Detect which cell encompasses the target text, then output its (x, y) center coordinate. 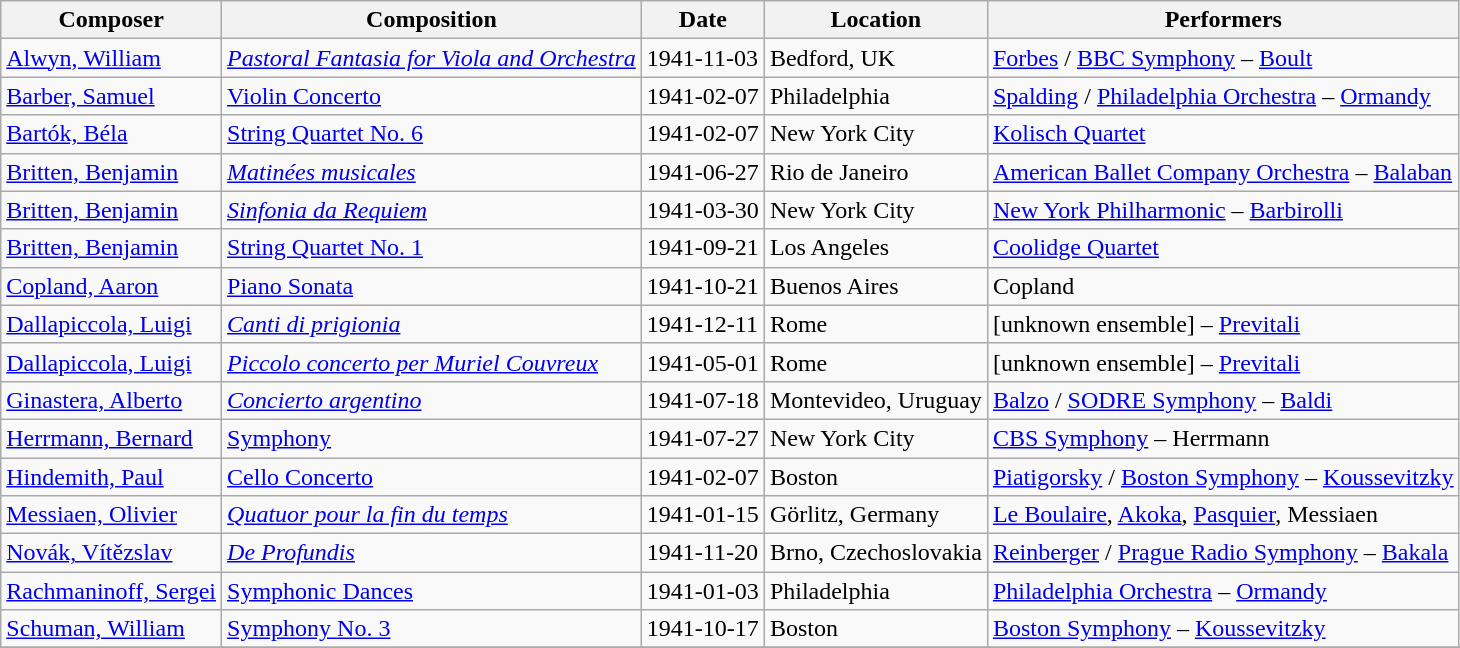
Barber, Samuel (112, 96)
1941-01-03 (702, 591)
1941-12-11 (702, 324)
Bartók, Béla (112, 134)
Bedford, UK (876, 58)
Messiaen, Olivier (112, 515)
1941-03-30 (702, 210)
String Quartet No. 6 (432, 134)
American Ballet Company Orchestra – Balaban (1223, 172)
Composer (112, 20)
Violin Concerto (432, 96)
1941-10-21 (702, 286)
Herrmann, Bernard (112, 438)
Buenos Aires (876, 286)
Copland, Aaron (112, 286)
Coolidge Quartet (1223, 248)
1941-05-01 (702, 362)
Symphony No. 3 (432, 629)
1941-11-20 (702, 553)
Forbes / BBC Symphony – Boult (1223, 58)
Spalding / Philadelphia Orchestra – Ormandy (1223, 96)
Canti di prigionia (432, 324)
CBS Symphony – Herrmann (1223, 438)
Copland (1223, 286)
Pastoral Fantasia for Viola and Orchestra (432, 58)
Symphonic Dances (432, 591)
1941-01-15 (702, 515)
Boston Symphony – Koussevitzky (1223, 629)
Los Angeles (876, 248)
Ginastera, Alberto (112, 400)
Concierto argentino (432, 400)
1941-06-27 (702, 172)
Piccolo concerto per Muriel Couvreux (432, 362)
1941-10-17 (702, 629)
Sinfonia da Requiem (432, 210)
Piano Sonata (432, 286)
Quatuor pour la fin du temps (432, 515)
Reinberger / Prague Radio Symphony – Bakala (1223, 553)
1941-07-18 (702, 400)
Performers (1223, 20)
Rachmaninoff, Sergei (112, 591)
Hindemith, Paul (112, 477)
New York Philharmonic – Barbirolli (1223, 210)
Le Boulaire, Akoka, Pasquier, Messiaen (1223, 515)
Philadelphia Orchestra – Ormandy (1223, 591)
Piatigorsky / Boston Symphony – Koussevitzky (1223, 477)
De Profundis (432, 553)
1941-07-27 (702, 438)
Görlitz, Germany (876, 515)
Montevideo, Uruguay (876, 400)
1941-09-21 (702, 248)
Symphony (432, 438)
Rio de Janeiro (876, 172)
Novák, Vítězslav (112, 553)
Composition (432, 20)
Matinées musicales (432, 172)
Date (702, 20)
Kolisch Quartet (1223, 134)
Location (876, 20)
Brno, Czechoslovakia (876, 553)
Schuman, William (112, 629)
Cello Concerto (432, 477)
Alwyn, William (112, 58)
String Quartet No. 1 (432, 248)
Balzo / SODRE Symphony – Baldi (1223, 400)
1941-11-03 (702, 58)
